Pinpoint the cell where the given text exists, returning its [X, Y] midpoint coordinate. 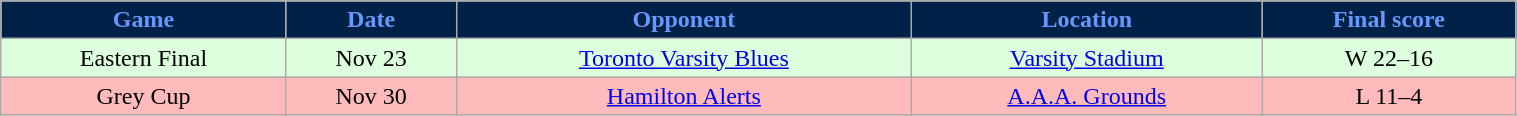
Toronto Varsity Blues [684, 58]
Varsity Stadium [1087, 58]
Hamilton Alerts [684, 96]
Grey Cup [144, 96]
Date [371, 20]
Final score [1389, 20]
Nov 30 [371, 96]
A.A.A. Grounds [1087, 96]
Opponent [684, 20]
Location [1087, 20]
Game [144, 20]
W 22–16 [1389, 58]
Nov 23 [371, 58]
L 11–4 [1389, 96]
Eastern Final [144, 58]
